Return (X, Y) of the center of cell containing provided text 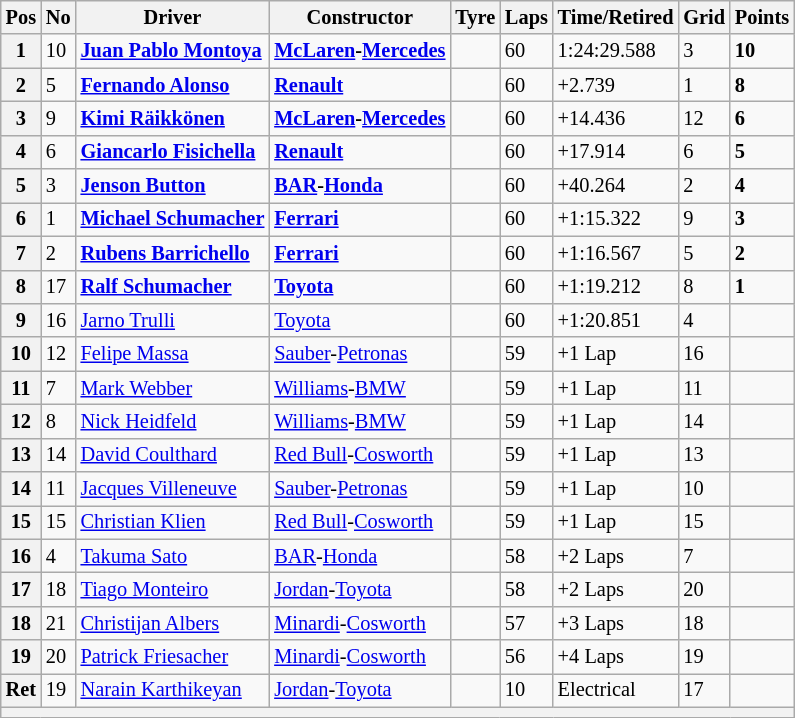
Jacques Villeneuve (173, 489)
Patrick Friesacher (173, 657)
+1:20.851 (616, 320)
Kimi Räikkönen (173, 118)
+3 Laps (616, 623)
Laps (526, 17)
56 (526, 657)
Mark Webber (173, 388)
+2.739 (616, 85)
+40.264 (616, 186)
Michael Schumacher (173, 219)
+1:16.567 (616, 253)
Christian Klien (173, 522)
Takuma Sato (173, 556)
21 (58, 623)
Fernando Alonso (173, 85)
Christijan Albers (173, 623)
+1:19.212 (616, 287)
Giancarlo Fisichella (173, 152)
Narain Karthikeyan (173, 690)
Driver (173, 17)
Ret (21, 690)
+1:15.322 (616, 219)
Time/Retired (616, 17)
No (58, 17)
Tiago Monteiro (173, 589)
57 (526, 623)
+4 Laps (616, 657)
1:24:29.588 (616, 51)
Grid (704, 17)
Constructor (360, 17)
Points (762, 17)
Electrical (616, 690)
Pos (21, 17)
Jenson Button (173, 186)
Nick Heidfeld (173, 421)
Juan Pablo Montoya (173, 51)
Ralf Schumacher (173, 287)
Jarno Trulli (173, 320)
+14.436 (616, 118)
+17.914 (616, 152)
David Coulthard (173, 455)
Felipe Massa (173, 354)
Tyre (475, 17)
Rubens Barrichello (173, 253)
